Determine the [x, y] coordinate at the center of the cell enclosing the given text.  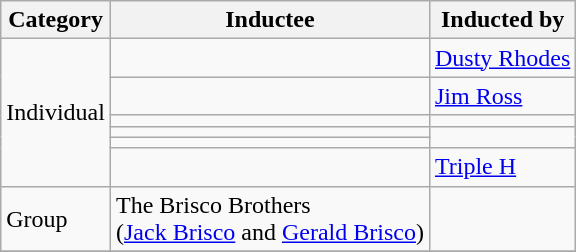
Inducted by [502, 20]
Dusty Rhodes [502, 58]
Jim Ross [502, 96]
Individual [56, 112]
Triple H [502, 167]
Category [56, 20]
The Brisco Brothers(Jack Brisco and Gerald Brisco) [270, 218]
Inductee [270, 20]
Group [56, 218]
